Pinpoint the cell where the given text exists, returning its (x, y) midpoint coordinate. 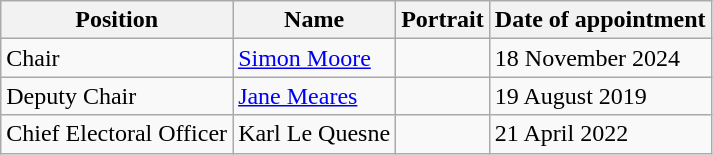
Date of appointment (600, 20)
Portrait (443, 20)
21 April 2022 (600, 134)
Name (314, 20)
Chair (117, 58)
19 August 2019 (600, 96)
Jane Meares (314, 96)
Position (117, 20)
Karl Le Quesne (314, 134)
Deputy Chair (117, 96)
Simon Moore (314, 58)
18 November 2024 (600, 58)
Chief Electoral Officer (117, 134)
